Locate the cell with the specified text and output its [x, y] center coordinate. 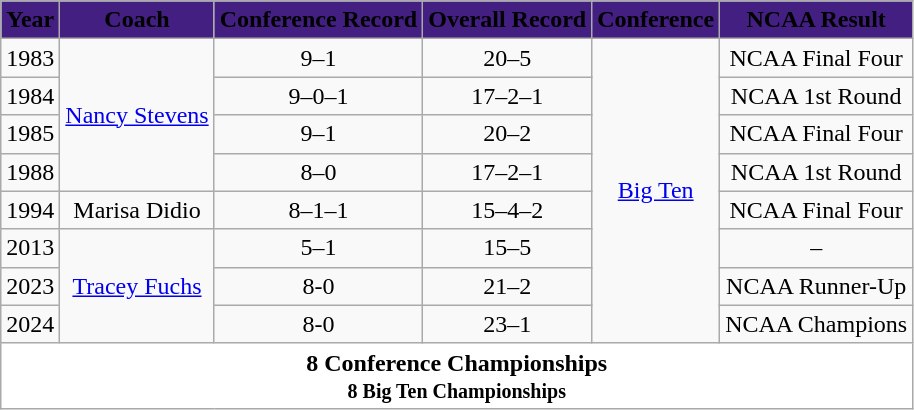
8–1–1 [318, 210]
1984 [30, 96]
Year [30, 20]
5–1 [318, 248]
2024 [30, 324]
NCAA Result [816, 20]
1985 [30, 134]
2023 [30, 286]
Nancy Stevens [137, 115]
Marisa Didio [137, 210]
1983 [30, 58]
Big Ten [656, 191]
8–0 [318, 172]
20–5 [508, 58]
20–2 [508, 134]
1994 [30, 210]
23–1 [508, 324]
9–0–1 [318, 96]
NCAA Champions [816, 324]
Conference [656, 20]
Overall Record [508, 20]
NCAA Runner-Up [816, 286]
8 Conference Championships 8 Big Ten Championships [457, 376]
– [816, 248]
21–2 [508, 286]
15–5 [508, 248]
2013 [30, 248]
Tracey Fuchs [137, 286]
15–4–2 [508, 210]
1988 [30, 172]
Conference Record [318, 20]
Coach [137, 20]
